Find where the given text appears and provide that cell's center as (x, y) coordinate. 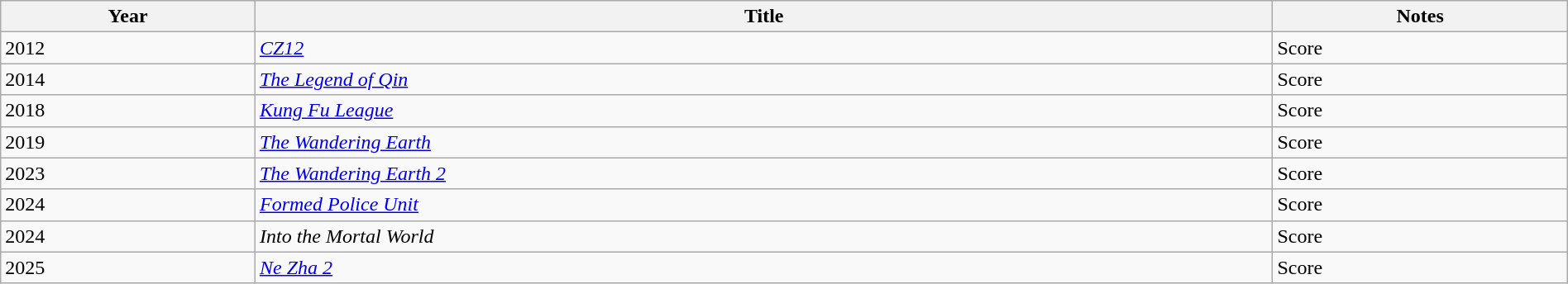
Title (763, 17)
The Wandering Earth 2 (763, 173)
2025 (128, 267)
2018 (128, 111)
2012 (128, 48)
Formed Police Unit (763, 205)
Ne Zha 2 (763, 267)
Into the Mortal World (763, 236)
2023 (128, 173)
2019 (128, 142)
The Wandering Earth (763, 142)
Kung Fu League (763, 111)
CZ12 (763, 48)
Notes (1420, 17)
The Legend of Qin (763, 79)
2014 (128, 79)
Year (128, 17)
